Extract the [x, y] coordinate from the center of the cell holding the provided text.  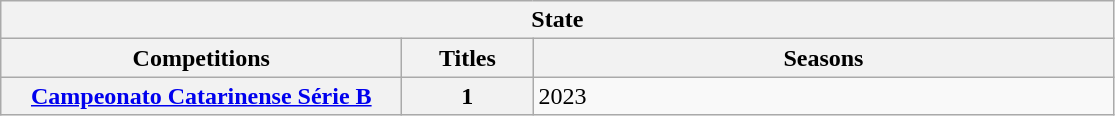
Competitions [202, 58]
2023 [824, 96]
Titles [468, 58]
Seasons [824, 58]
1 [468, 96]
State [558, 20]
Campeonato Catarinense Série B [202, 96]
